Output the [x, y] coordinate of the center of the cell containing the given text.  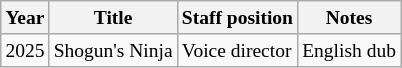
Title [113, 18]
English dub [350, 50]
Year [25, 18]
Notes [350, 18]
Shogun's Ninja [113, 50]
Voice director [237, 50]
Staff position [237, 18]
2025 [25, 50]
